Search for the cell housing the specified text and yield its [X, Y] center coordinate. 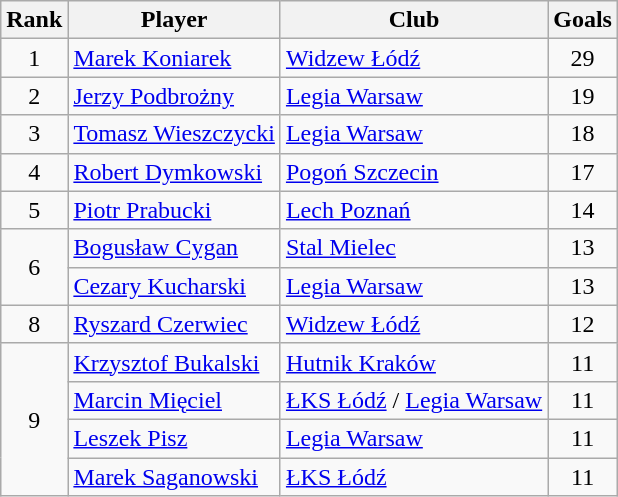
2 [34, 96]
Ryszard Czerwiec [174, 324]
Piotr Prabucki [174, 210]
Leszek Pisz [174, 438]
4 [34, 172]
Robert Dymkowski [174, 172]
Lech Poznań [414, 210]
9 [34, 419]
Rank [34, 20]
Marek Saganowski [174, 477]
Player [174, 20]
ŁKS Łódź / Legia Warsaw [414, 400]
Hutnik Kraków [414, 362]
8 [34, 324]
1 [34, 58]
Goals [583, 20]
Cezary Kucharski [174, 286]
Marcin Mięciel [174, 400]
19 [583, 96]
Tomasz Wieszczycki [174, 134]
Krzysztof Bukalski [174, 362]
6 [34, 267]
18 [583, 134]
17 [583, 172]
Stal Mielec [414, 248]
ŁKS Łódź [414, 477]
12 [583, 324]
Bogusław Cygan [174, 248]
14 [583, 210]
5 [34, 210]
Club [414, 20]
3 [34, 134]
Pogoń Szczecin [414, 172]
29 [583, 58]
Marek Koniarek [174, 58]
Jerzy Podbrożny [174, 96]
